Return [x, y] of the center of cell containing provided text 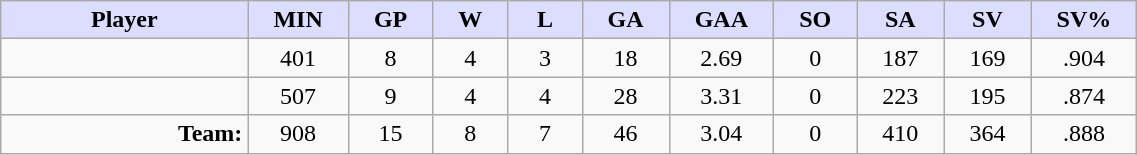
169 [988, 58]
GAA [721, 20]
18 [626, 58]
7 [545, 134]
401 [298, 58]
SV% [1084, 20]
195 [988, 96]
223 [900, 96]
410 [900, 134]
GA [626, 20]
2.69 [721, 58]
364 [988, 134]
3 [545, 58]
GP [390, 20]
9 [390, 96]
W [470, 20]
46 [626, 134]
3.31 [721, 96]
908 [298, 134]
28 [626, 96]
L [545, 20]
507 [298, 96]
.874 [1084, 96]
MIN [298, 20]
.904 [1084, 58]
SO [816, 20]
Player [124, 20]
SV [988, 20]
Team: [124, 134]
3.04 [721, 134]
187 [900, 58]
.888 [1084, 134]
SA [900, 20]
15 [390, 134]
